Pinpoint the cell where the given text exists, returning its [x, y] midpoint coordinate. 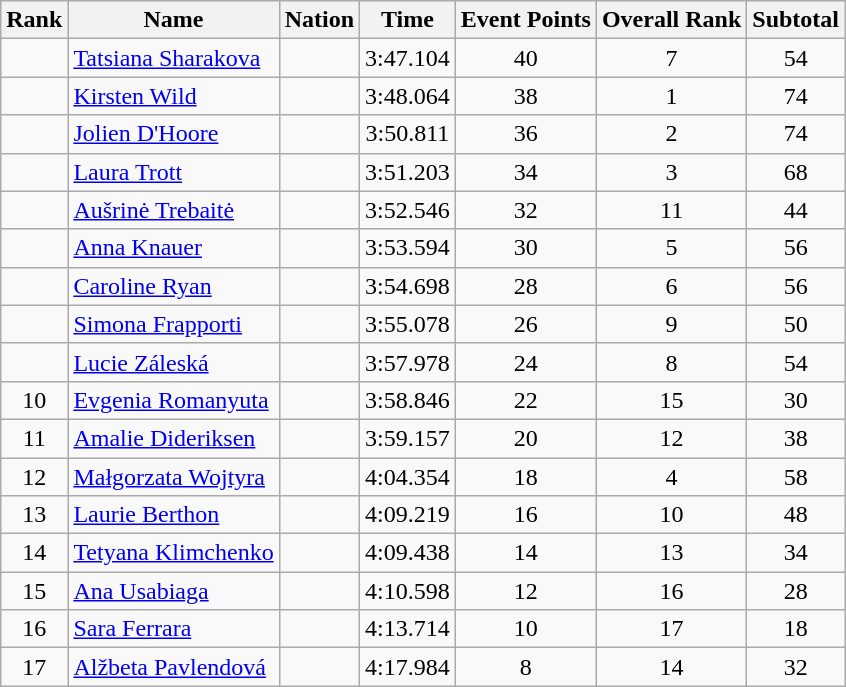
3:47.104 [408, 58]
Event Points [526, 20]
5 [671, 248]
Tatsiana Sharakova [174, 58]
6 [671, 286]
Subtotal [796, 20]
9 [671, 324]
Anna Knauer [174, 248]
4:13.714 [408, 629]
Name [174, 20]
Kirsten Wild [174, 96]
3:52.546 [408, 210]
58 [796, 477]
40 [526, 58]
Aušrinė Trebaitė [174, 210]
4:09.219 [408, 515]
4:09.438 [408, 553]
4:04.354 [408, 477]
Evgenia Romanyuta [174, 400]
Caroline Ryan [174, 286]
Tetyana Klimchenko [174, 553]
3:51.203 [408, 172]
3:53.594 [408, 248]
3:57.978 [408, 362]
4:17.984 [408, 667]
Nation [319, 20]
Laurie Berthon [174, 515]
26 [526, 324]
Time [408, 20]
Ana Usabiaga [174, 591]
24 [526, 362]
50 [796, 324]
Jolien D'Hoore [174, 134]
3:54.698 [408, 286]
4:10.598 [408, 591]
4 [671, 477]
Amalie Dideriksen [174, 438]
Lucie Záleská [174, 362]
44 [796, 210]
20 [526, 438]
22 [526, 400]
Sara Ferrara [174, 629]
Simona Frapporti [174, 324]
3:48.064 [408, 96]
1 [671, 96]
68 [796, 172]
48 [796, 515]
Rank [34, 20]
Laura Trott [174, 172]
Overall Rank [671, 20]
Alžbeta Pavlendová [174, 667]
2 [671, 134]
3 [671, 172]
7 [671, 58]
3:59.157 [408, 438]
36 [526, 134]
3:55.078 [408, 324]
3:50.811 [408, 134]
Małgorzata Wojtyra [174, 477]
3:58.846 [408, 400]
